Provide the (x, y) coordinate of the cell's center where the given text is located.  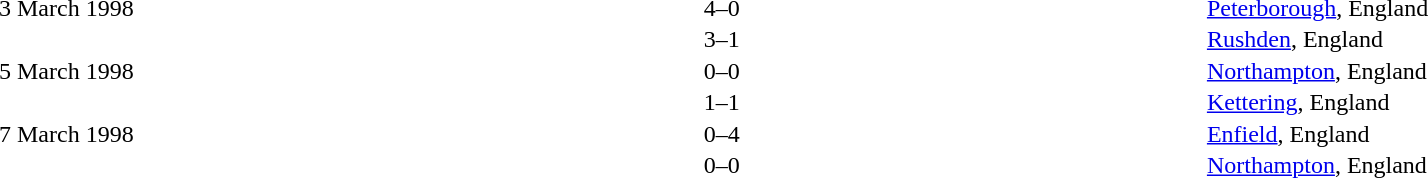
0–4 (722, 134)
0–0 (722, 71)
3–1 (722, 39)
1–1 (722, 103)
